Return (x, y) of the center of cell containing provided text 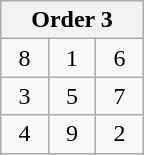
6 (120, 58)
3 (24, 96)
8 (24, 58)
9 (72, 134)
7 (120, 96)
2 (120, 134)
4 (24, 134)
1 (72, 58)
5 (72, 96)
Order 3 (72, 20)
